Extract the (X, Y) coordinate from the center of the cell holding the provided text.  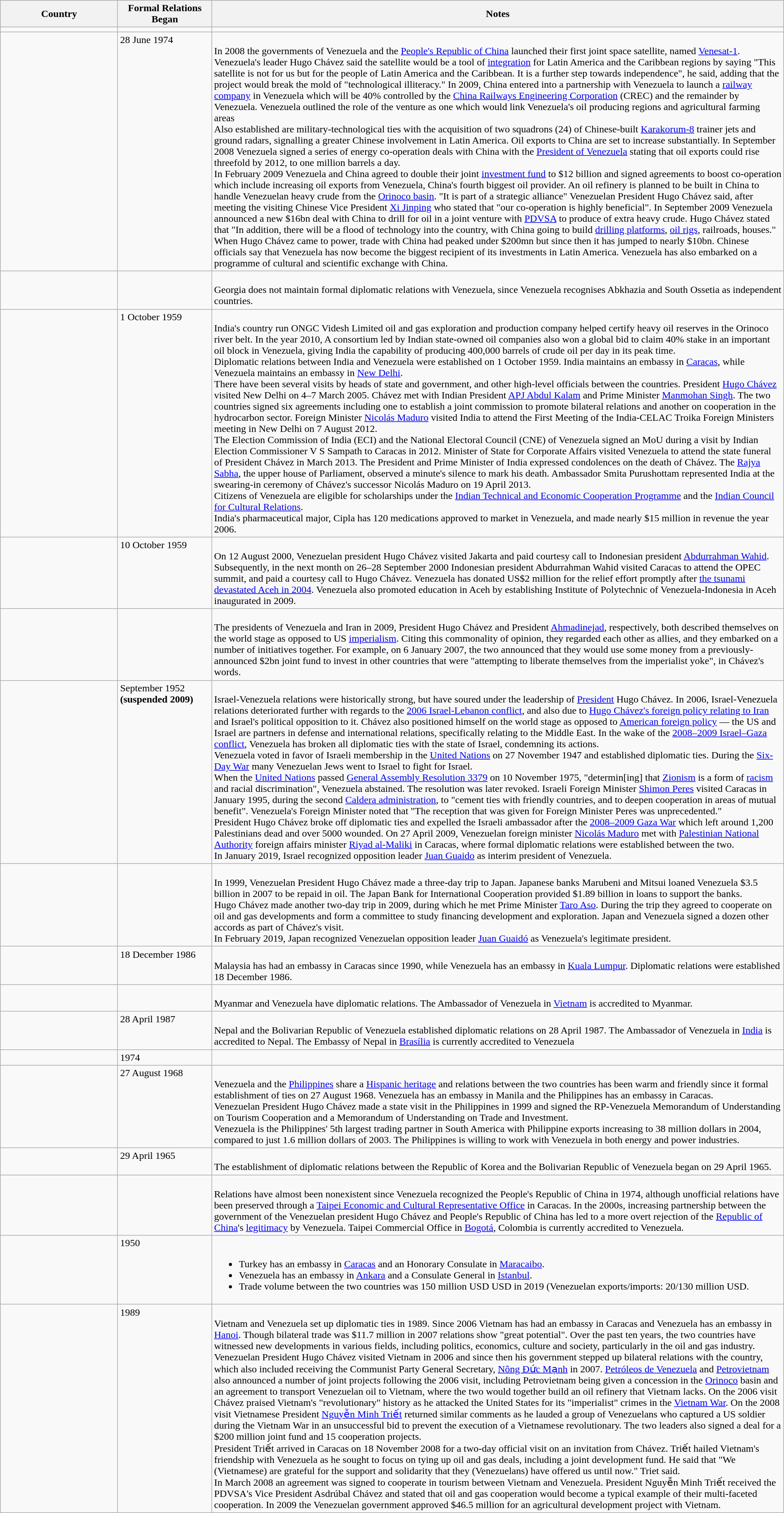
28 June 1974 (165, 151)
September 1952(suspended 2009) (165, 772)
27 August 1968 (165, 1107)
Georgia does not maintain formal diplomatic relations with Venezuela, since Venezuela recognises Abkhazia and South Ossetia as independent countries. (498, 290)
28 April 1987 (165, 1030)
Myanmar and Venezuela have diplomatic relations. The Ambassador of Venezuela in Vietnam is accredited to Myanmar. (498, 998)
1989 (165, 1408)
1 October 1959 (165, 423)
Country (59, 14)
10 October 1959 (165, 573)
18 December 1986 (165, 965)
The establishment of diplomatic relations between the Republic of Korea and the Bolivarian Republic of Venezuela began on 29 April 1965. (498, 1162)
1974 (165, 1057)
29 April 1965 (165, 1162)
Notes (498, 14)
Formal Relations Began (165, 14)
1950 (165, 1270)
